Extract the (X, Y) coordinate from the center of the cell holding the provided text.  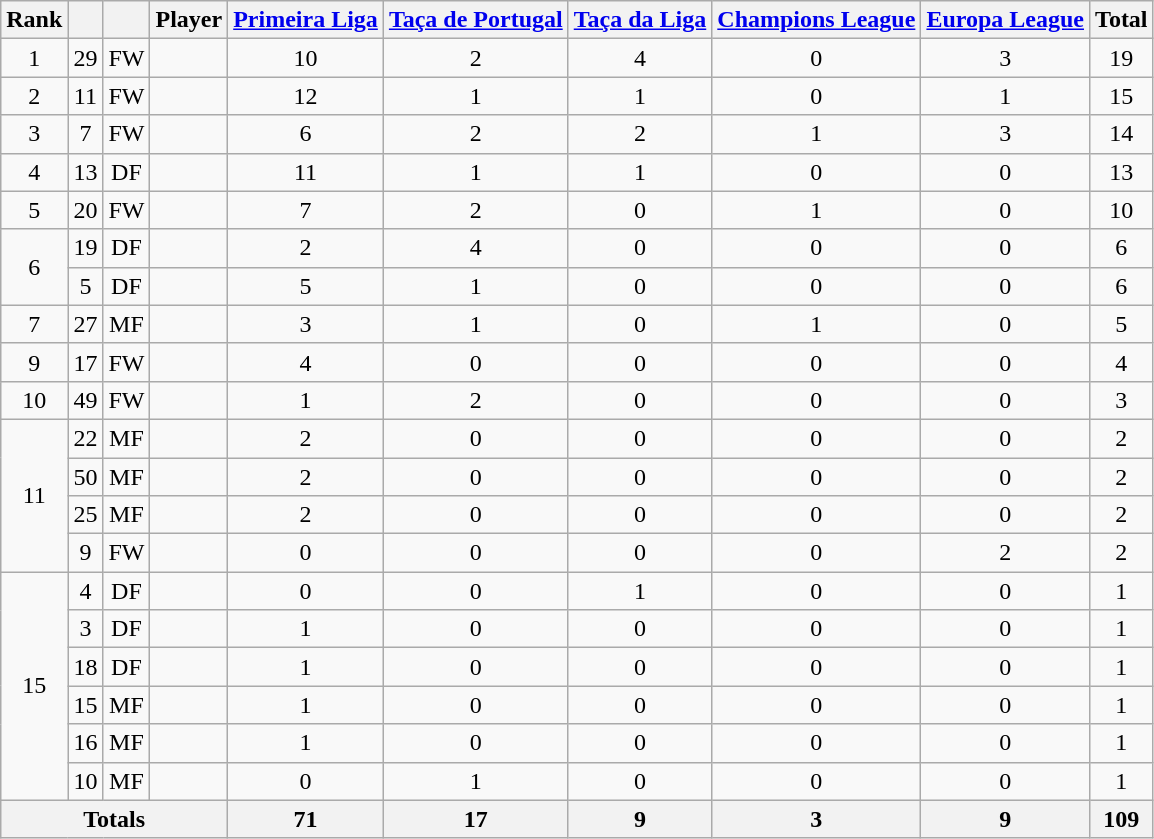
20 (86, 210)
71 (306, 819)
Player (189, 20)
Champions League (816, 20)
Total (1122, 20)
14 (1122, 134)
22 (86, 438)
16 (86, 743)
109 (1122, 819)
Taça de Portugal (476, 20)
18 (86, 667)
Europa League (1006, 20)
Primeira Liga (306, 20)
50 (86, 477)
Taça da Liga (640, 20)
25 (86, 515)
12 (306, 96)
29 (86, 58)
49 (86, 400)
Totals (114, 819)
27 (86, 324)
Rank (34, 20)
